Determine the [X, Y] coordinate at the center of the cell enclosing the given text.  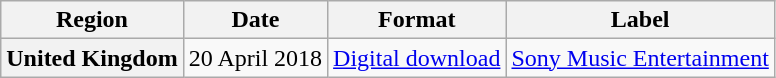
Region [92, 20]
Digital download [417, 58]
United Kingdom [92, 58]
Sony Music Entertainment [640, 58]
20 April 2018 [255, 58]
Format [417, 20]
Label [640, 20]
Date [255, 20]
